For the text-containing cell, return its midpoint in (X, Y) coordinate format. 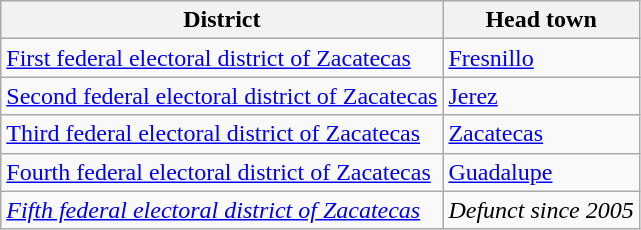
Fifth federal electoral district of Zacatecas (222, 210)
Fourth federal electoral district of Zacatecas (222, 172)
Fresnillo (541, 58)
Guadalupe (541, 172)
Defunct since 2005 (541, 210)
District (222, 20)
Third federal electoral district of Zacatecas (222, 134)
Head town (541, 20)
Jerez (541, 96)
Second federal electoral district of Zacatecas (222, 96)
First federal electoral district of Zacatecas (222, 58)
Zacatecas (541, 134)
